Pinpoint the cell where the given text exists, returning its [X, Y] midpoint coordinate. 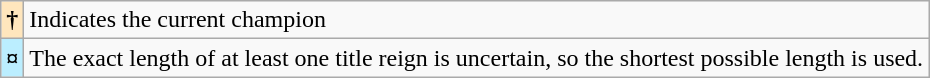
¤ [12, 58]
Indicates the current champion [476, 20]
The exact length of at least one title reign is uncertain, so the shortest possible length is used. [476, 58]
† [12, 20]
